Identify which cell holds the provided text, then report its (X, Y) central coordinate. 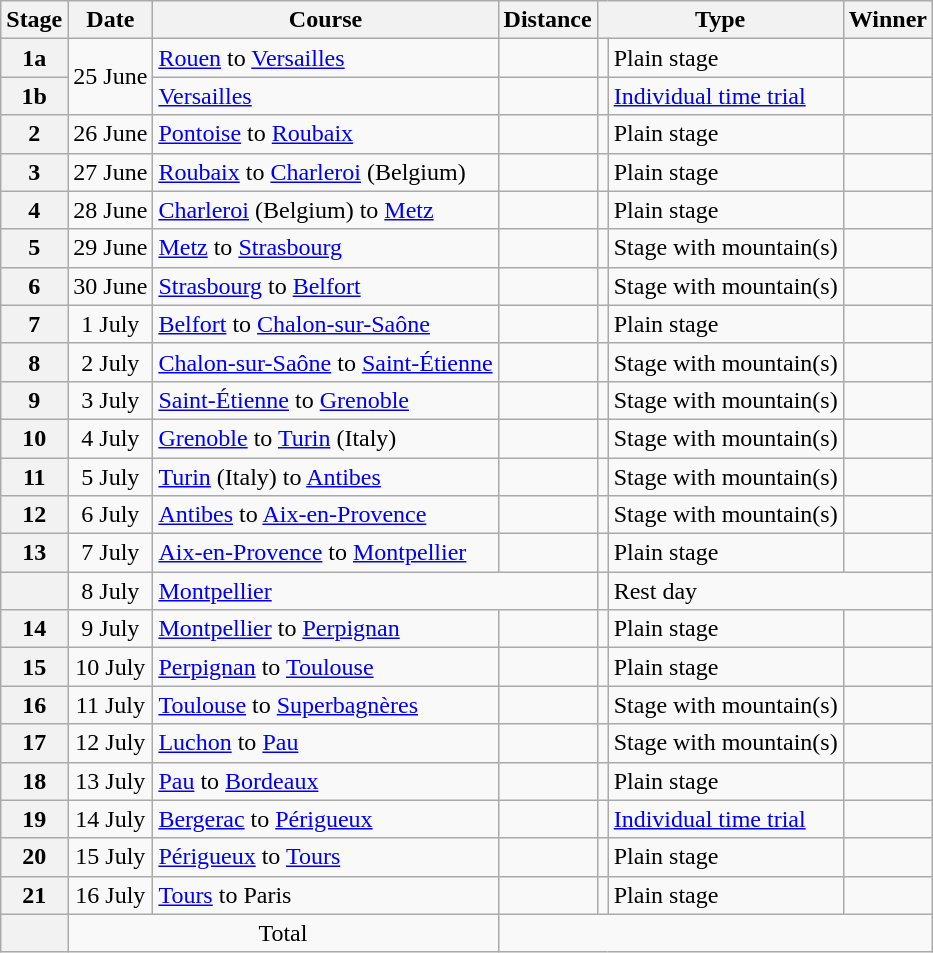
Strasbourg to Belfort (326, 286)
16 July (110, 895)
4 (34, 210)
Chalon-sur-Saône to Saint-Étienne (326, 362)
Date (110, 20)
2 July (110, 362)
Bergerac to Périgueux (326, 819)
11 (34, 477)
Metz to Strasbourg (326, 248)
8 July (110, 591)
Course (326, 20)
Turin (Italy) to Antibes (326, 477)
11 July (110, 705)
18 (34, 781)
29 June (110, 248)
1a (34, 58)
1 July (110, 324)
9 (34, 400)
19 (34, 819)
10 July (110, 667)
Aix-en-Provence to Montpellier (326, 553)
26 June (110, 134)
20 (34, 857)
3 (34, 172)
15 (34, 667)
Montpellier to Perpignan (326, 629)
14 (34, 629)
Rest day (770, 591)
12 July (110, 743)
12 (34, 515)
21 (34, 895)
Tours to Paris (326, 895)
17 (34, 743)
14 July (110, 819)
Pau to Bordeaux (326, 781)
Toulouse to Superbagnères (326, 705)
6 (34, 286)
25 June (110, 77)
Belfort to Chalon-sur-Saône (326, 324)
13 (34, 553)
15 July (110, 857)
13 July (110, 781)
Grenoble to Turin (Italy) (326, 438)
Total (283, 933)
Winner (888, 20)
Antibes to Aix-en-Provence (326, 515)
10 (34, 438)
Stage (34, 20)
4 July (110, 438)
Charleroi (Belgium) to Metz (326, 210)
27 June (110, 172)
2 (34, 134)
Distance (548, 20)
Périgueux to Tours (326, 857)
Versailles (326, 96)
Type (720, 20)
5 (34, 248)
Montpellier (375, 591)
Roubaix to Charleroi (Belgium) (326, 172)
Saint-Étienne to Grenoble (326, 400)
16 (34, 705)
Luchon to Pau (326, 743)
Perpignan to Toulouse (326, 667)
1b (34, 96)
Rouen to Versailles (326, 58)
7 July (110, 553)
7 (34, 324)
9 July (110, 629)
28 June (110, 210)
6 July (110, 515)
Pontoise to Roubaix (326, 134)
5 July (110, 477)
3 July (110, 400)
30 June (110, 286)
8 (34, 362)
